For the text-containing cell, return its midpoint in [x, y] coordinate format. 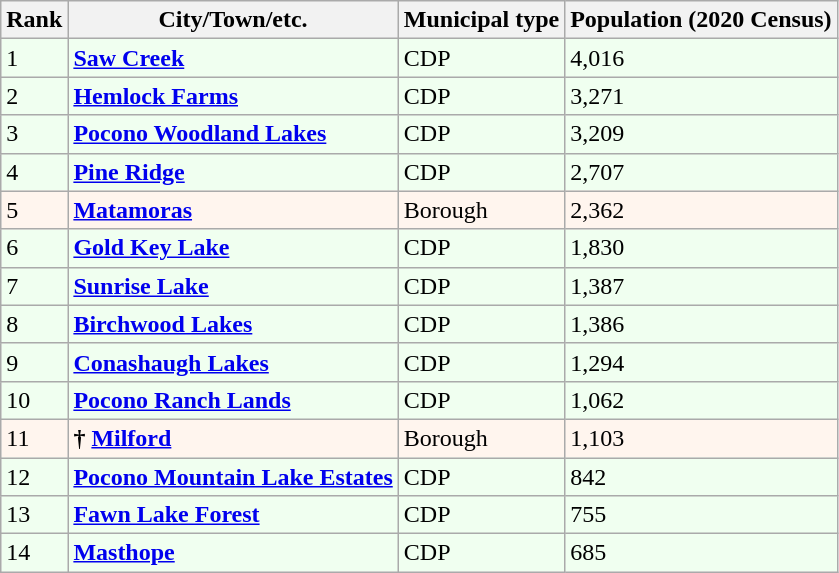
Population (2020 Census) [701, 20]
† Milford [233, 438]
Pocono Ranch Lands [233, 400]
3 [34, 134]
10 [34, 400]
3,271 [701, 96]
Municipal type [481, 20]
Saw Creek [233, 58]
2 [34, 96]
755 [701, 515]
Masthope [233, 553]
Birchwood Lakes [233, 324]
11 [34, 438]
Hemlock Farms [233, 96]
8 [34, 324]
Matamoras [233, 210]
1,386 [701, 324]
842 [701, 477]
13 [34, 515]
1,830 [701, 248]
14 [34, 553]
1,294 [701, 362]
3,209 [701, 134]
1,387 [701, 286]
9 [34, 362]
Pocono Woodland Lakes [233, 134]
Fawn Lake Forest [233, 515]
685 [701, 553]
City/Town/etc. [233, 20]
2,362 [701, 210]
4,016 [701, 58]
7 [34, 286]
1 [34, 58]
Conashaugh Lakes [233, 362]
Sunrise Lake [233, 286]
5 [34, 210]
Gold Key Lake [233, 248]
12 [34, 477]
Pine Ridge [233, 172]
4 [34, 172]
2,707 [701, 172]
Rank [34, 20]
6 [34, 248]
1,103 [701, 438]
Pocono Mountain Lake Estates [233, 477]
1,062 [701, 400]
